Determine the (x, y) coordinate at the center of the cell enclosing the given text.  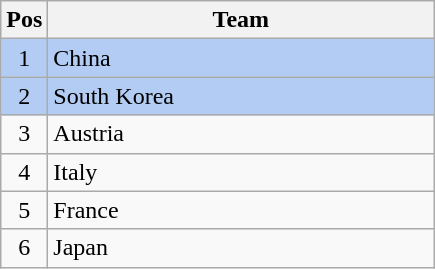
Pos (24, 20)
Austria (241, 134)
6 (24, 248)
Team (241, 20)
Italy (241, 172)
4 (24, 172)
2 (24, 96)
Japan (241, 248)
1 (24, 58)
5 (24, 210)
South Korea (241, 96)
China (241, 58)
France (241, 210)
3 (24, 134)
